Find where the given text appears and provide that cell's center as [X, Y] coordinate. 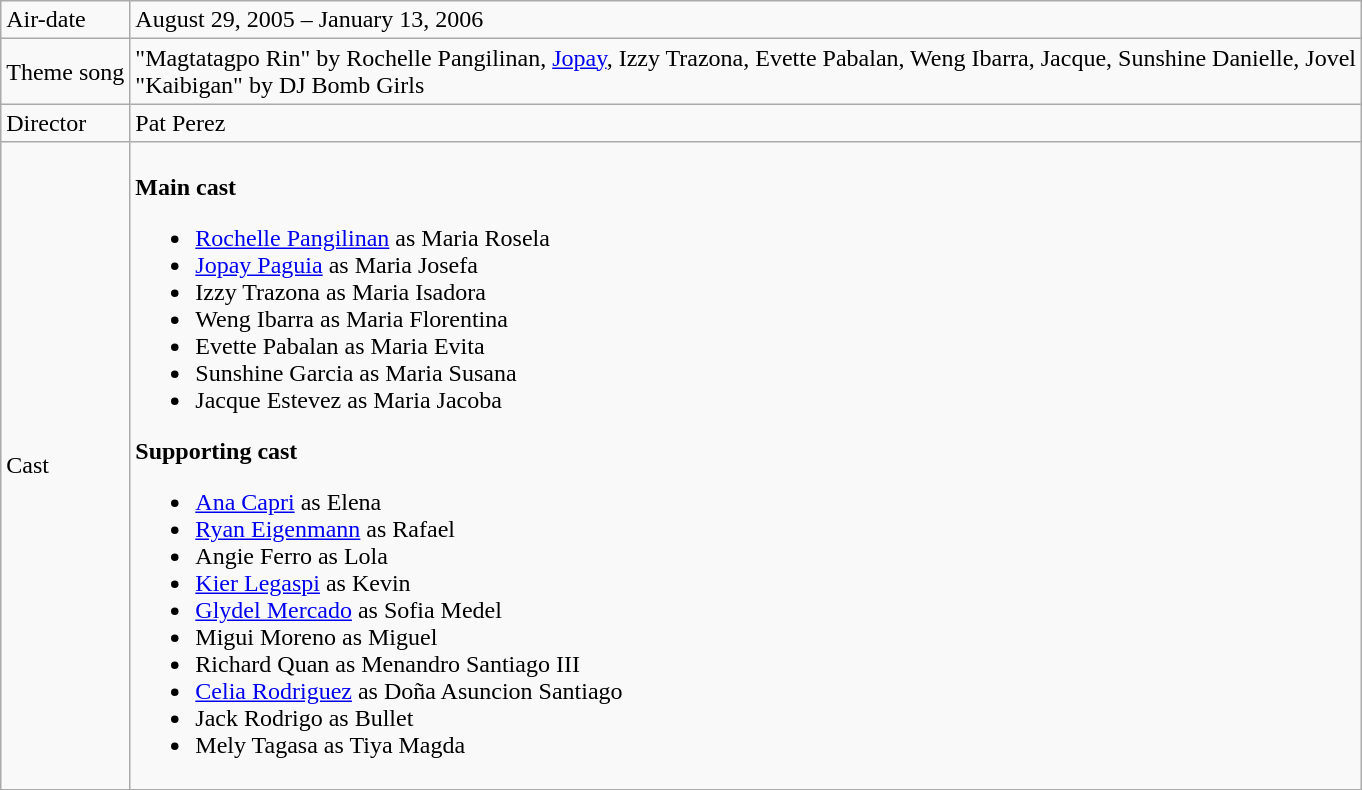
Air-date [66, 20]
Cast [66, 466]
Director [66, 123]
August 29, 2005 – January 13, 2006 [746, 20]
Theme song [66, 72]
Pat Perez [746, 123]
